Return (x, y) of the center of cell containing provided text 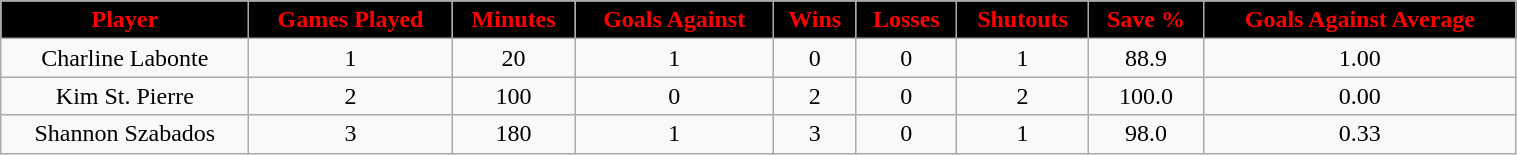
100.0 (1146, 96)
180 (514, 134)
98.0 (1146, 134)
Goals Against (674, 20)
100 (514, 96)
Charline Labonte (125, 58)
0.33 (1360, 134)
Wins (814, 20)
Player (125, 20)
Save % (1146, 20)
88.9 (1146, 58)
Shutouts (1023, 20)
Shannon Szabados (125, 134)
20 (514, 58)
1.00 (1360, 58)
Goals Against Average (1360, 20)
Kim St. Pierre (125, 96)
0.00 (1360, 96)
Losses (906, 20)
Games Played (350, 20)
Minutes (514, 20)
